Find where the given text appears and provide that cell's center as (x, y) coordinate. 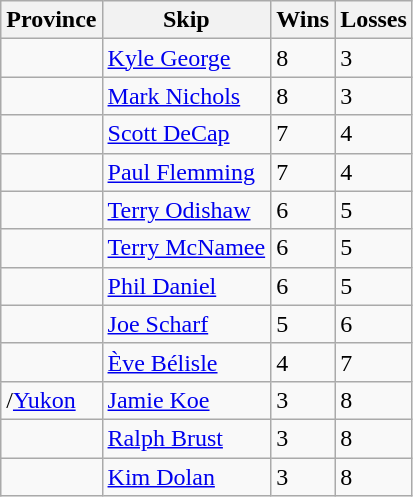
Province (52, 20)
Ralph Brust (186, 438)
Terry McNamee (186, 248)
Ève Bélisle (186, 362)
Wins (303, 20)
Jamie Koe (186, 400)
Scott DeCap (186, 134)
Paul Flemming (186, 172)
/Yukon (52, 400)
Skip (186, 20)
Joe Scharf (186, 324)
Mark Nichols (186, 96)
Losses (374, 20)
Phil Daniel (186, 286)
Terry Odishaw (186, 210)
Kim Dolan (186, 477)
Kyle George (186, 58)
